Return (X, Y) of the center of cell containing provided text 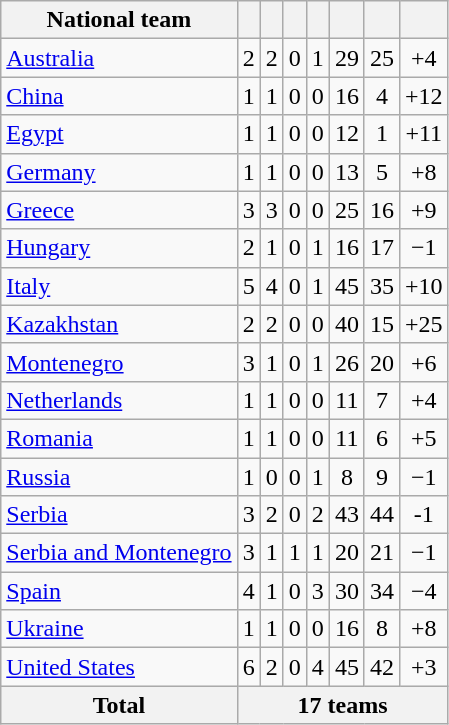
29 (346, 58)
26 (346, 362)
44 (382, 515)
Romania (119, 438)
30 (346, 591)
+10 (424, 286)
National team (119, 20)
17 teams (342, 705)
United States (119, 667)
21 (382, 553)
China (119, 96)
9 (382, 477)
+9 (424, 210)
Montenegro (119, 362)
Russia (119, 477)
Spain (119, 591)
Italy (119, 286)
34 (382, 591)
Total (119, 705)
+6 (424, 362)
35 (382, 286)
17 (382, 248)
12 (346, 134)
+12 (424, 96)
Greece (119, 210)
15 (382, 324)
+11 (424, 134)
Netherlands (119, 400)
+3 (424, 667)
43 (346, 515)
40 (346, 324)
Egypt (119, 134)
Serbia and Montenegro (119, 553)
−4 (424, 591)
Ukraine (119, 629)
Australia (119, 58)
+25 (424, 324)
Kazakhstan (119, 324)
+5 (424, 438)
Hungary (119, 248)
Germany (119, 172)
42 (382, 667)
7 (382, 400)
Serbia (119, 515)
13 (346, 172)
-1 (424, 515)
